Return the [x, y] coordinate for the center point of the cell that contains the specified text.  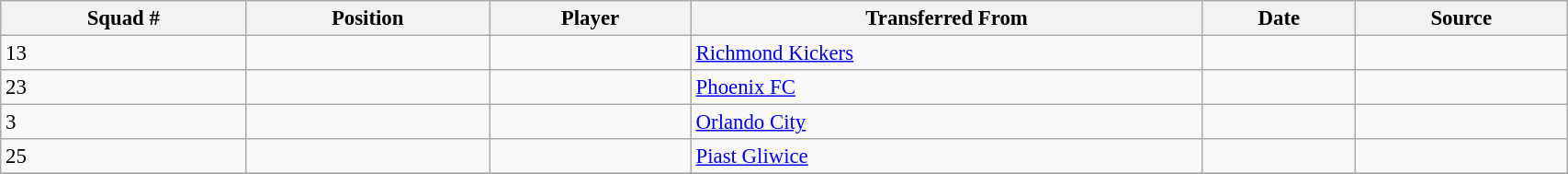
Date [1279, 18]
25 [123, 157]
3 [123, 122]
Phoenix FC [946, 87]
Richmond Kickers [946, 53]
Player [591, 18]
Transferred From [946, 18]
Squad # [123, 18]
Position [367, 18]
23 [123, 87]
13 [123, 53]
Piast Gliwice [946, 157]
Orlando City [946, 122]
Source [1461, 18]
